Pinpoint the cell where the given text exists, returning its (X, Y) midpoint coordinate. 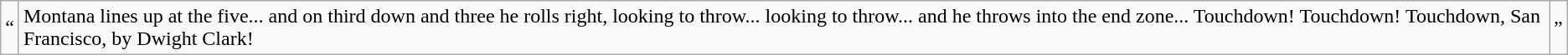
” (1559, 28)
“ (10, 28)
